Capture the cell that displays the provided text and extract its (X, Y) central coordinate. 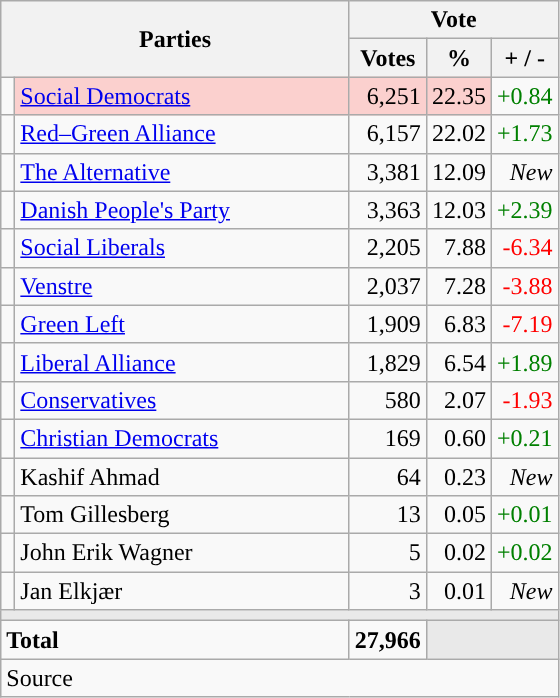
6.54 (458, 362)
3 (388, 591)
Red–Green Alliance (182, 134)
13 (388, 515)
+0.02 (524, 553)
169 (388, 438)
580 (388, 400)
0.60 (458, 438)
2,205 (388, 248)
Source (280, 678)
6,251 (388, 96)
6.83 (458, 324)
22.35 (458, 96)
+1.89 (524, 362)
Danish People's Party (182, 210)
0.02 (458, 553)
Social Democrats (182, 96)
0.01 (458, 591)
1,909 (388, 324)
22.02 (458, 134)
Total (176, 640)
Votes (388, 58)
0.05 (458, 515)
7.28 (458, 286)
Venstre (182, 286)
Kashif Ahmad (182, 477)
+0.21 (524, 438)
2.07 (458, 400)
+ / - (524, 58)
5 (388, 553)
Jan Elkjær (182, 591)
64 (388, 477)
0.23 (458, 477)
2,037 (388, 286)
-1.93 (524, 400)
6,157 (388, 134)
Vote (454, 20)
Social Liberals (182, 248)
+0.01 (524, 515)
+2.39 (524, 210)
The Alternative (182, 172)
Liberal Alliance (182, 362)
3,381 (388, 172)
12.03 (458, 210)
Conservatives (182, 400)
John Erik Wagner (182, 553)
Christian Democrats (182, 438)
27,966 (388, 640)
1,829 (388, 362)
+0.84 (524, 96)
-6.34 (524, 248)
+1.73 (524, 134)
Parties (176, 39)
-3.88 (524, 286)
12.09 (458, 172)
7.88 (458, 248)
% (458, 58)
Green Left (182, 324)
3,363 (388, 210)
-7.19 (524, 324)
Tom Gillesberg (182, 515)
